Provide the [x, y] coordinate of the cell's center where the given text is located.  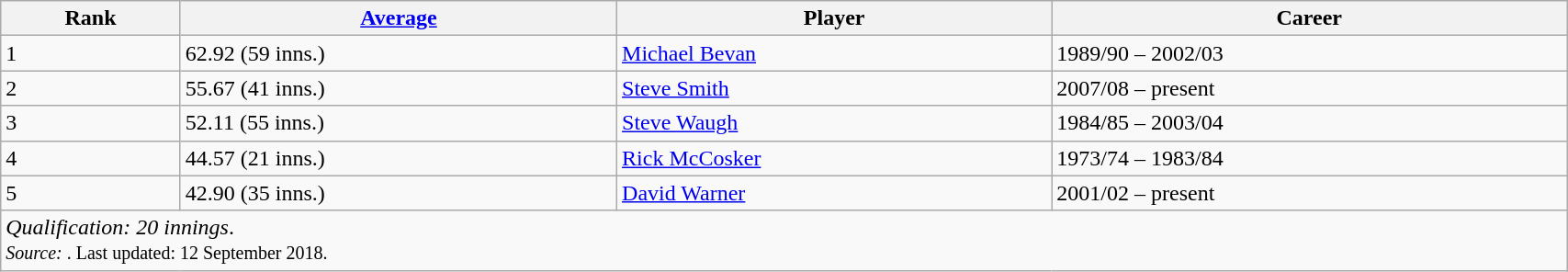
62.92 (59 inns.) [399, 53]
2007/08 – present [1310, 88]
Steve Smith [834, 88]
Rick McCosker [834, 158]
Michael Bevan [834, 53]
2001/02 – present [1310, 193]
44.57 (21 inns.) [399, 158]
Rank [91, 18]
42.90 (35 inns.) [399, 193]
Steve Waugh [834, 123]
5 [91, 193]
1 [91, 53]
Career [1310, 18]
Player [834, 18]
55.67 (41 inns.) [399, 88]
1984/85 – 2003/04 [1310, 123]
3 [91, 123]
Average [399, 18]
52.11 (55 inns.) [399, 123]
1989/90 – 2002/03 [1310, 53]
David Warner [834, 193]
4 [91, 158]
1973/74 – 1983/84 [1310, 158]
Qualification: 20 innings.Source: . Last updated: 12 September 2018. [784, 241]
2 [91, 88]
